Scan for the cell matching the given text and deliver its [X, Y] coordinate at center. 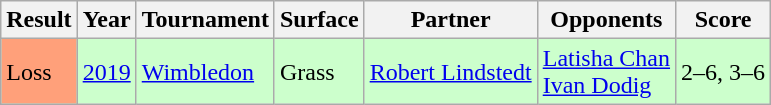
Opponents [606, 20]
Grass [319, 72]
Robert Lindstedt [450, 72]
Wimbledon [205, 72]
Result [39, 20]
Surface [319, 20]
Latisha Chan Ivan Dodig [606, 72]
Score [724, 20]
Tournament [205, 20]
2–6, 3–6 [724, 72]
Partner [450, 20]
Loss [39, 72]
2019 [106, 72]
Year [106, 20]
